Locate the cell with the specified text and output its (x, y) center coordinate. 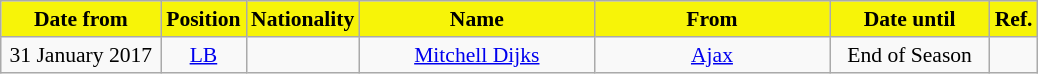
Name (476, 19)
From (712, 19)
Ajax (712, 55)
LB (204, 55)
Date until (910, 19)
Ref. (1014, 19)
Position (204, 19)
31 January 2017 (81, 55)
End of Season (910, 55)
Mitchell Dijks (476, 55)
Nationality (302, 19)
Date from (81, 19)
